Identify which cell holds the provided text, then report its (x, y) central coordinate. 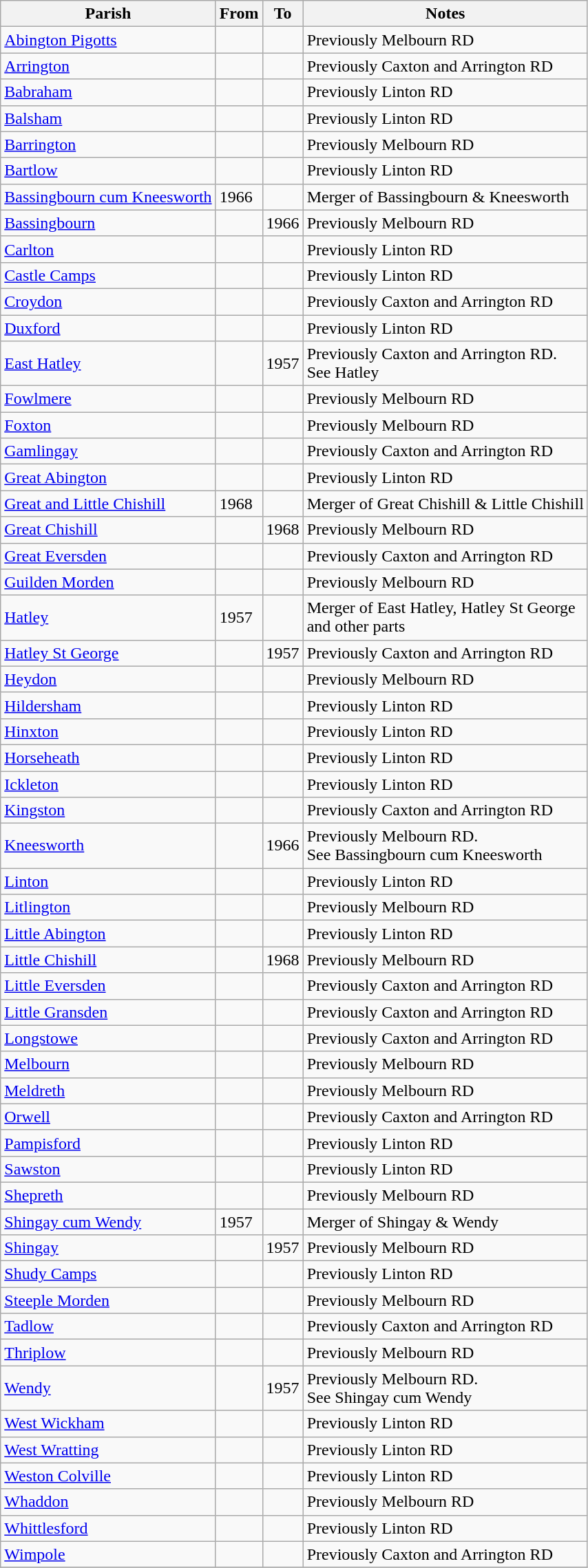
Hatley (108, 618)
Great Abington (108, 477)
Wimpole (108, 1554)
Great Eversden (108, 556)
Great Chishill (108, 530)
Barrington (108, 144)
Wendy (108, 1388)
From (239, 14)
Abington Pigotts (108, 40)
Little Eversden (108, 986)
Merger of Great Chishill & Little Chishill (445, 504)
Sawston (108, 1169)
Little Chishill (108, 960)
Great and Little Chishill (108, 504)
Heydon (108, 679)
Previously Caxton and Arrington RD.See Hatley (445, 363)
Kneesworth (108, 846)
To (282, 14)
Linton (108, 881)
Weston Colville (108, 1476)
Litlington (108, 907)
Whittlesford (108, 1528)
Orwell (108, 1117)
Croydon (108, 301)
Merger of East Hatley, Hatley St Georgeand other parts (445, 618)
Hildersham (108, 705)
Notes (445, 14)
Hinxton (108, 731)
Ickleton (108, 784)
Castle Camps (108, 275)
Melbourn (108, 1064)
Fowlmere (108, 399)
Shepreth (108, 1195)
Arrington (108, 66)
Shingay (108, 1248)
Pampisford (108, 1143)
Shingay cum Wendy (108, 1221)
Thriplow (108, 1353)
Merger of Bassingbourn & Kneesworth (445, 197)
Carlton (108, 249)
Previously Melbourn RD.See Shingay cum Wendy (445, 1388)
Bassingbourn cum Kneesworth (108, 197)
East Hatley (108, 363)
Foxton (108, 425)
Hatley St George (108, 653)
West Wickham (108, 1424)
Parish (108, 14)
Bassingbourn (108, 223)
Longstowe (108, 1038)
Duxford (108, 328)
Guilden Morden (108, 582)
Merger of Shingay & Wendy (445, 1221)
Shudy Camps (108, 1274)
Steeple Morden (108, 1300)
Babraham (108, 92)
West Wratting (108, 1450)
Gamlingay (108, 451)
Little Abington (108, 934)
Balsham (108, 118)
Whaddon (108, 1502)
Horseheath (108, 758)
Tadlow (108, 1327)
Previously Melbourn RD.See Bassingbourn cum Kneesworth (445, 846)
Little Gransden (108, 1012)
Kingston (108, 810)
Bartlow (108, 171)
Meldreth (108, 1091)
